Return (x, y) of the center of cell containing provided text 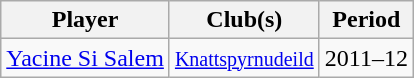
Player (86, 20)
Knattspyrnudeild (244, 58)
2011–12 (366, 58)
Club(s) (244, 20)
Yacine Si Salem (86, 58)
Period (366, 20)
